Return [X, Y] of the center of cell containing provided text 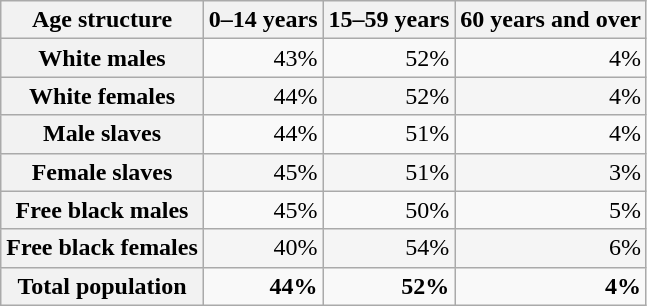
3% [551, 172]
Age structure [102, 20]
6% [551, 248]
15–59 years [389, 20]
54% [389, 248]
Total population [102, 286]
40% [263, 248]
43% [263, 58]
60 years and over [551, 20]
Male slaves [102, 134]
White females [102, 96]
50% [389, 210]
0–14 years [263, 20]
White males [102, 58]
Free black males [102, 210]
Free black females [102, 248]
5% [551, 210]
Female slaves [102, 172]
